Capture the cell that displays the provided text and extract its (X, Y) central coordinate. 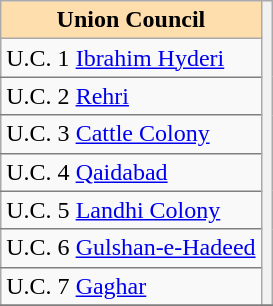
U.C. 2 Rehri (131, 96)
U.C. 1 Ibrahim Hyderi (131, 58)
Union Council (131, 20)
U.C. 6 Gulshan-e-Hadeed (131, 248)
U.C. 5 Landhi Colony (131, 210)
U.C. 7 Gaghar (131, 286)
U.C. 4 Qaidabad (131, 172)
U.C. 3 Cattle Colony (131, 134)
